Extract the (x, y) coordinate from the center of the cell holding the provided text.  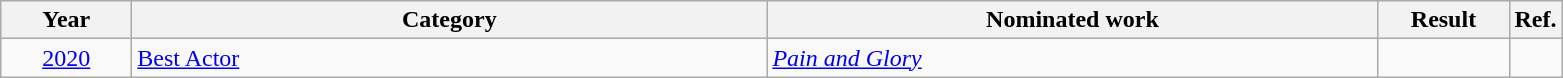
Nominated work (1072, 20)
Year (66, 20)
2020 (66, 58)
Best Actor (450, 58)
Result (1444, 20)
Pain and Glory (1072, 58)
Ref. (1536, 20)
Category (450, 20)
